Return the [X, Y] coordinate for the center point of the cell that contains the specified text.  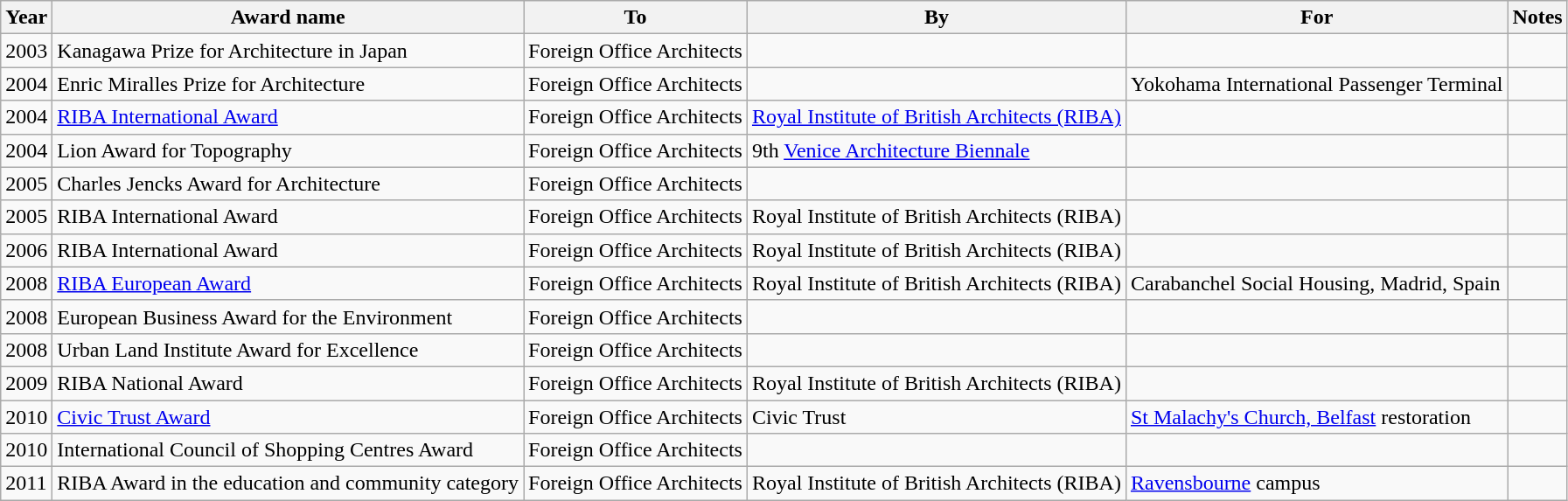
Yokohama International Passenger Terminal [1316, 84]
Enric Miralles Prize for Architecture [289, 84]
Charles Jencks Award for Architecture [289, 184]
International Council of Shopping Centres Award [289, 450]
Civic Trust Award [289, 417]
Notes [1537, 17]
Kanagawa Prize for Architecture in Japan [289, 51]
Award name [289, 17]
RIBA Award in the education and community category [289, 484]
2006 [26, 250]
Year [26, 17]
2003 [26, 51]
European Business Award for the Environment [289, 317]
St Malachy's Church, Belfast restoration [1316, 417]
To [636, 17]
Ravensbourne campus [1316, 484]
Lion Award for Topography [289, 150]
2011 [26, 484]
By [936, 17]
Civic Trust [936, 417]
For [1316, 17]
2009 [26, 383]
9th Venice Architecture Biennale [936, 150]
RIBA National Award [289, 383]
Carabanchel Social Housing, Madrid, Spain [1316, 283]
Urban Land Institute Award for Excellence [289, 350]
RIBA European Award [289, 283]
